From the cell containing the given text, extract its center point as [x, y] coordinate. 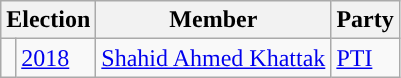
Party [365, 20]
PTI [365, 58]
Member [214, 20]
Election [48, 20]
2018 [56, 58]
Shahid Ahmed Khattak [214, 58]
